Search for the cell housing the specified text and yield its [x, y] center coordinate. 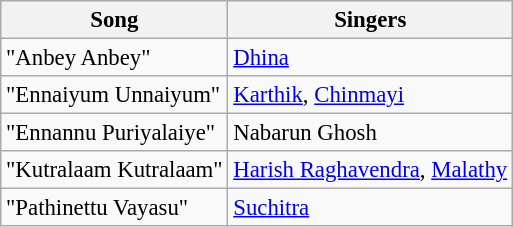
Nabarun Ghosh [370, 133]
"Pathinettu Vayasu" [114, 208]
"Ennannu Puriyalaiye" [114, 133]
Suchitra [370, 208]
"Ennaiyum Unnaiyum" [114, 95]
Dhina [370, 58]
Karthik, Chinmayi [370, 95]
Harish Raghavendra, Malathy [370, 170]
"Kutralaam Kutralaam" [114, 170]
Singers [370, 20]
Song [114, 20]
"Anbey Anbey" [114, 58]
